Return the (x, y) coordinate for the center point of the cell that contains the specified text.  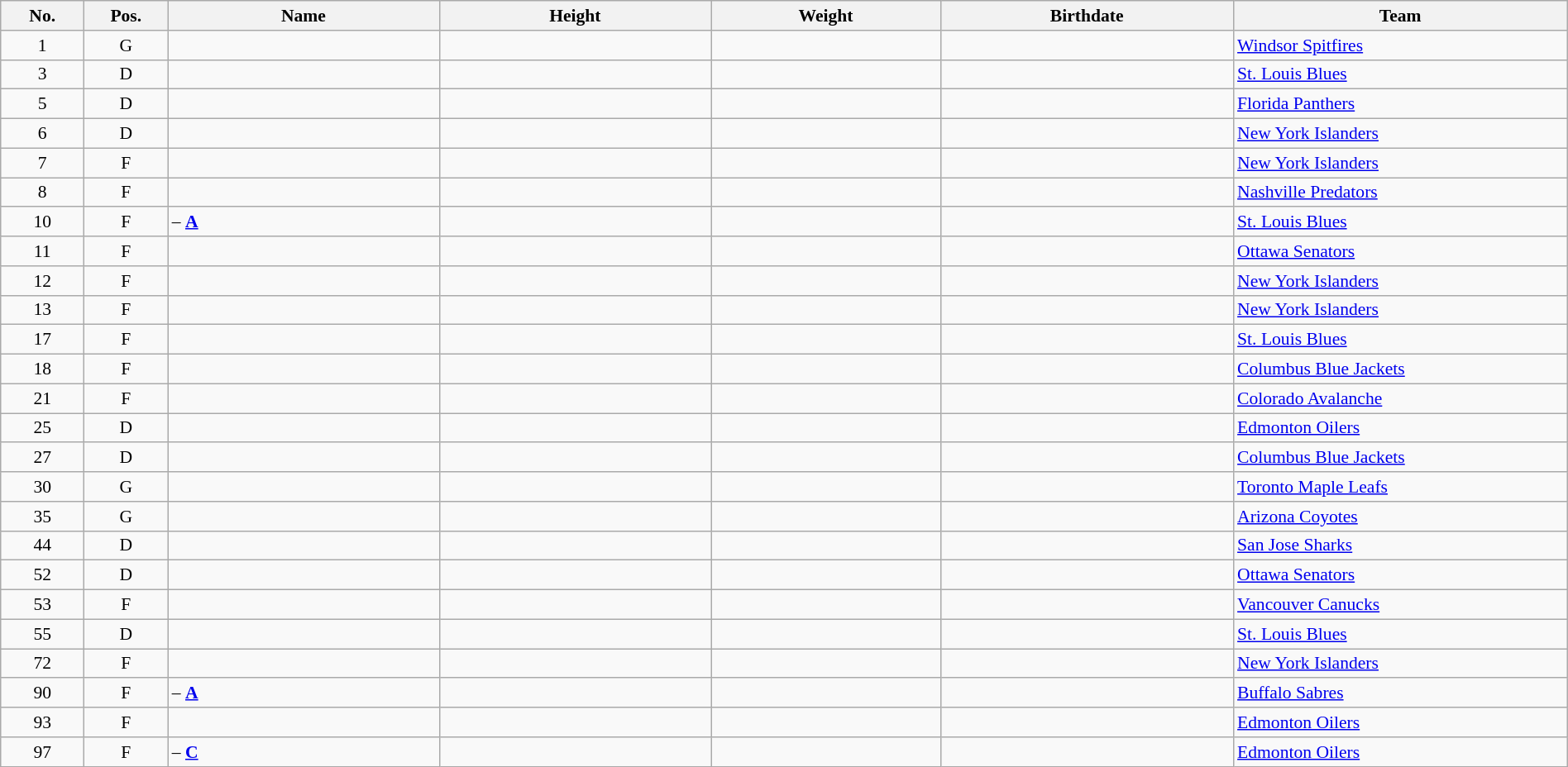
12 (43, 281)
44 (43, 545)
Height (575, 16)
– C (304, 752)
Team (1400, 16)
Birthdate (1087, 16)
93 (43, 722)
21 (43, 398)
97 (43, 752)
Florida Panthers (1400, 104)
San Jose Sharks (1400, 545)
Vancouver Canucks (1400, 605)
Colorado Avalanche (1400, 398)
90 (43, 693)
25 (43, 428)
55 (43, 634)
3 (43, 74)
8 (43, 193)
Buffalo Sabres (1400, 693)
53 (43, 605)
7 (43, 163)
35 (43, 517)
Arizona Coyotes (1400, 517)
18 (43, 369)
Weight (826, 16)
10 (43, 222)
Toronto Maple Leafs (1400, 487)
Nashville Predators (1400, 193)
52 (43, 575)
27 (43, 458)
Windsor Spitfires (1400, 45)
1 (43, 45)
No. (43, 16)
6 (43, 134)
72 (43, 664)
13 (43, 310)
5 (43, 104)
Name (304, 16)
11 (43, 251)
30 (43, 487)
Pos. (126, 16)
17 (43, 340)
